Return the [X, Y] coordinate for the center point of the cell that contains the specified text.  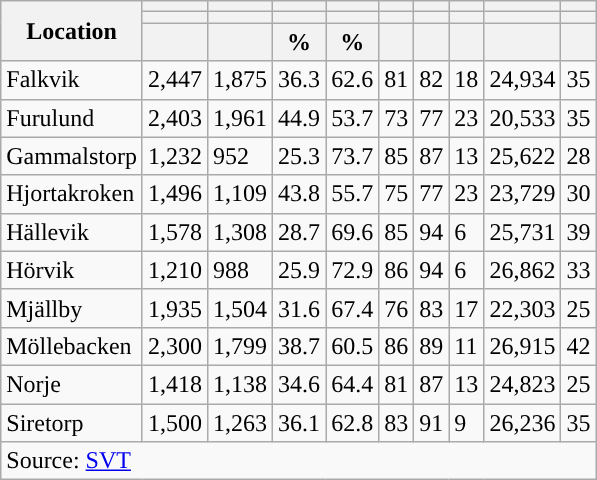
Siretorp [72, 423]
30 [578, 194]
26,915 [522, 346]
9 [466, 423]
42 [578, 346]
988 [240, 270]
60.5 [352, 346]
24,823 [522, 384]
1,109 [240, 194]
34.6 [300, 384]
Falkvik [72, 80]
72.9 [352, 270]
1,799 [240, 346]
18 [466, 80]
Location [72, 31]
1,496 [174, 194]
25.9 [300, 270]
Gammalstorp [72, 156]
26,862 [522, 270]
1,875 [240, 80]
25,731 [522, 232]
1,500 [174, 423]
36.3 [300, 80]
Hällevik [72, 232]
64.4 [352, 384]
Möllebacken [72, 346]
39 [578, 232]
82 [432, 80]
91 [432, 423]
43.8 [300, 194]
44.9 [300, 118]
26,236 [522, 423]
2,447 [174, 80]
2,300 [174, 346]
Mjällby [72, 308]
89 [432, 346]
Source: SVT [298, 461]
24,934 [522, 80]
23,729 [522, 194]
73.7 [352, 156]
36.1 [300, 423]
11 [466, 346]
25.3 [300, 156]
1,232 [174, 156]
69.6 [352, 232]
1,418 [174, 384]
1,961 [240, 118]
Hjortakroken [72, 194]
17 [466, 308]
25,622 [522, 156]
76 [396, 308]
53.7 [352, 118]
1,504 [240, 308]
31.6 [300, 308]
33 [578, 270]
1,210 [174, 270]
1,308 [240, 232]
952 [240, 156]
28.7 [300, 232]
20,533 [522, 118]
1,935 [174, 308]
73 [396, 118]
67.4 [352, 308]
1,263 [240, 423]
62.8 [352, 423]
1,138 [240, 384]
Norje [72, 384]
38.7 [300, 346]
62.6 [352, 80]
55.7 [352, 194]
2,403 [174, 118]
75 [396, 194]
1,578 [174, 232]
28 [578, 156]
Hörvik [72, 270]
22,303 [522, 308]
Furulund [72, 118]
